Search for the cell housing the specified text and yield its (X, Y) center coordinate. 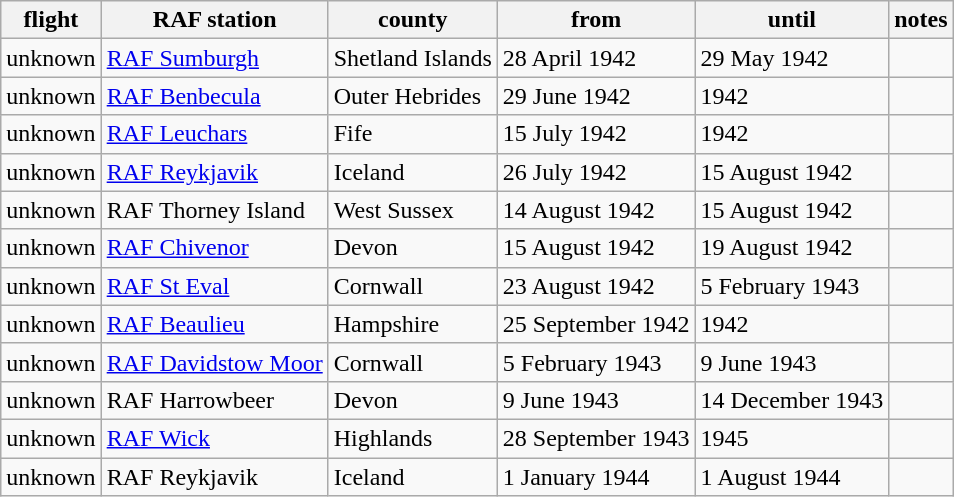
29 June 1942 (596, 96)
Hampshire (412, 324)
RAF Davidstow Moor (214, 362)
23 August 1942 (596, 286)
28 April 1942 (596, 58)
Shetland Islands (412, 58)
until (792, 20)
26 July 1942 (596, 172)
25 September 1942 (596, 324)
Fife (412, 134)
14 August 1942 (596, 210)
RAF Chivenor (214, 248)
29 May 1942 (792, 58)
19 August 1942 (792, 248)
1945 (792, 438)
RAF Beaulieu (214, 324)
1 August 1944 (792, 477)
RAF Wick (214, 438)
RAF station (214, 20)
15 July 1942 (596, 134)
RAF Sumburgh (214, 58)
West Sussex (412, 210)
RAF St Eval (214, 286)
from (596, 20)
RAF Leuchars (214, 134)
14 December 1943 (792, 400)
flight (51, 20)
Outer Hebrides (412, 96)
RAF Benbecula (214, 96)
notes (921, 20)
RAF Harrowbeer (214, 400)
28 September 1943 (596, 438)
Highlands (412, 438)
1 January 1944 (596, 477)
RAF Thorney Island (214, 210)
county (412, 20)
